Provide the [x, y] coordinate of the cell's center where the given text is located.  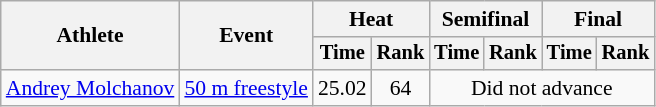
Semifinal [485, 19]
50 m freestyle [246, 88]
Did not advance [542, 88]
Final [598, 19]
25.02 [342, 88]
Heat [371, 19]
64 [401, 88]
Athlete [90, 36]
Andrey Molchanov [90, 88]
Event [246, 36]
